Pinpoint the cell where the given text exists, returning its (x, y) midpoint coordinate. 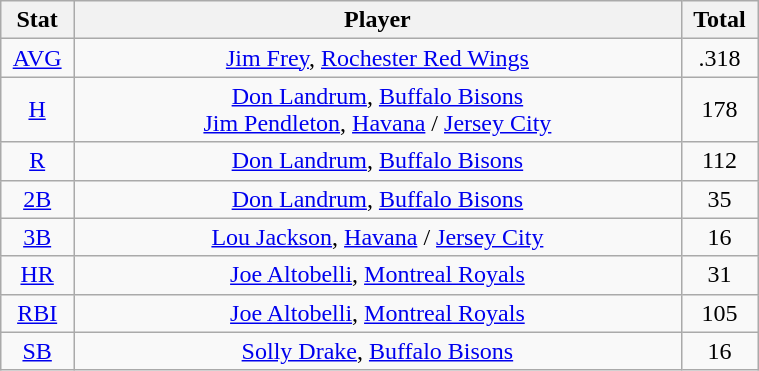
112 (719, 161)
Lou Jackson, Havana / Jersey City (378, 237)
.318 (719, 58)
178 (719, 110)
2B (38, 199)
Don Landrum, Buffalo Bisons Jim Pendleton, Havana / Jersey City (378, 110)
R (38, 161)
Stat (38, 20)
AVG (38, 58)
105 (719, 313)
35 (719, 199)
Player (378, 20)
RBI (38, 313)
31 (719, 275)
Jim Frey, Rochester Red Wings (378, 58)
3B (38, 237)
HR (38, 275)
Solly Drake, Buffalo Bisons (378, 351)
H (38, 110)
Total (719, 20)
SB (38, 351)
